Scan for the cell matching the given text and deliver its (x, y) coordinate at center. 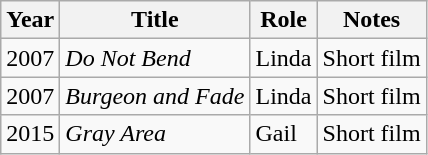
Title (155, 20)
Notes (372, 20)
Gail (284, 134)
Do Not Bend (155, 58)
2015 (30, 134)
Burgeon and Fade (155, 96)
Role (284, 20)
Year (30, 20)
Gray Area (155, 134)
